Scan for the cell matching the given text and deliver its (X, Y) coordinate at center. 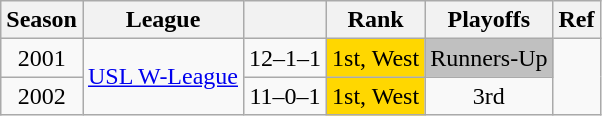
Playoffs (489, 20)
League (162, 20)
Rank (376, 20)
USL W-League (162, 77)
Season (42, 20)
11–0–1 (286, 96)
Ref (576, 20)
3rd (489, 96)
2002 (42, 96)
12–1–1 (286, 58)
Runners-Up (489, 58)
2001 (42, 58)
